Pinpoint the cell where the given text exists, returning its (X, Y) midpoint coordinate. 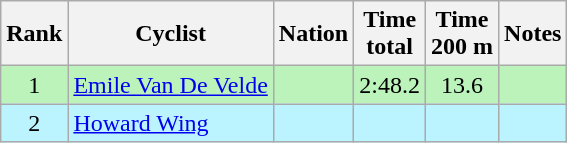
Cyclist (170, 34)
Notes (533, 34)
Timetotal (390, 34)
1 (34, 85)
Time200 m (462, 34)
Howard Wing (170, 123)
2:48.2 (390, 85)
Emile Van De Velde (170, 85)
Rank (34, 34)
Nation (313, 34)
13.6 (462, 85)
2 (34, 123)
